From the cell containing the given text, extract its center point as [x, y] coordinate. 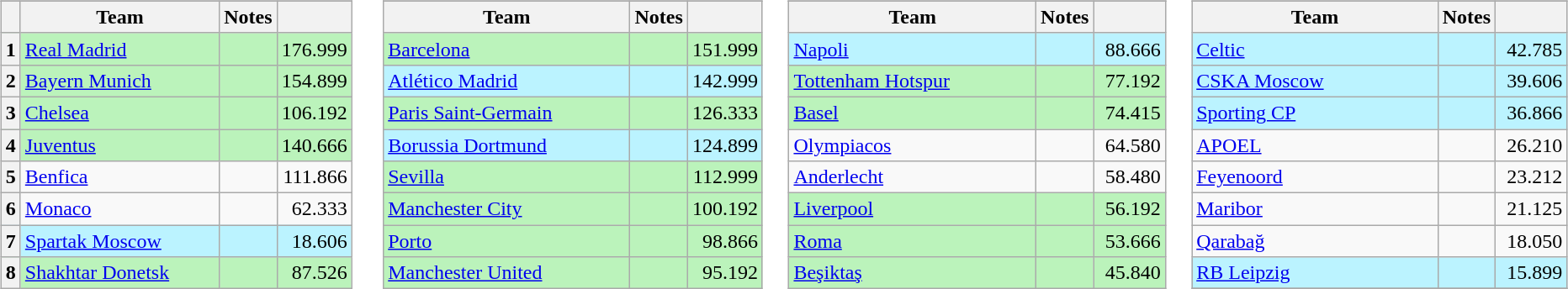
3 [10, 113]
5 [10, 177]
Feyenoord [1315, 177]
Monaco [119, 209]
CSKA Moscow [1315, 81]
Sporting CP [1315, 113]
Atlético Madrid [506, 81]
7 [10, 241]
RB Leipzig [1315, 273]
64.580 [1129, 145]
Anderlecht [913, 177]
74.415 [1129, 113]
8 [10, 273]
Real Madrid [119, 49]
Manchester City [506, 209]
Qarabağ [1315, 241]
77.192 [1129, 81]
124.899 [725, 145]
Celtic [1315, 49]
106.192 [315, 113]
Maribor [1315, 209]
Liverpool [913, 209]
APOEL [1315, 145]
Paris Saint-Germain [506, 113]
Shakhtar Donetsk [119, 273]
Sevilla [506, 177]
88.666 [1129, 49]
Chelsea [119, 113]
111.866 [315, 177]
100.192 [725, 209]
Basel [913, 113]
Bayern Munich [119, 81]
Napoli [913, 49]
87.526 [315, 273]
36.866 [1531, 113]
176.999 [315, 49]
126.333 [725, 113]
Juventus [119, 145]
Tottenham Hotspur [913, 81]
Manchester United [506, 273]
18.050 [1531, 241]
Roma [913, 241]
112.999 [725, 177]
Porto [506, 241]
2 [10, 81]
26.210 [1531, 145]
Barcelona [506, 49]
62.333 [315, 209]
23.212 [1531, 177]
140.666 [315, 145]
98.866 [725, 241]
39.606 [1531, 81]
154.899 [315, 81]
142.999 [725, 81]
Spartak Moscow [119, 241]
Borussia Dortmund [506, 145]
Olympiacos [913, 145]
15.899 [1531, 273]
Benfica [119, 177]
18.606 [315, 241]
Beşiktaş [913, 273]
4 [10, 145]
6 [10, 209]
58.480 [1129, 177]
1 [10, 49]
151.999 [725, 49]
95.192 [725, 273]
53.666 [1129, 241]
21.125 [1531, 209]
56.192 [1129, 209]
45.840 [1129, 273]
42.785 [1531, 49]
